Extract the (x, y) coordinate from the center of the cell holding the provided text.  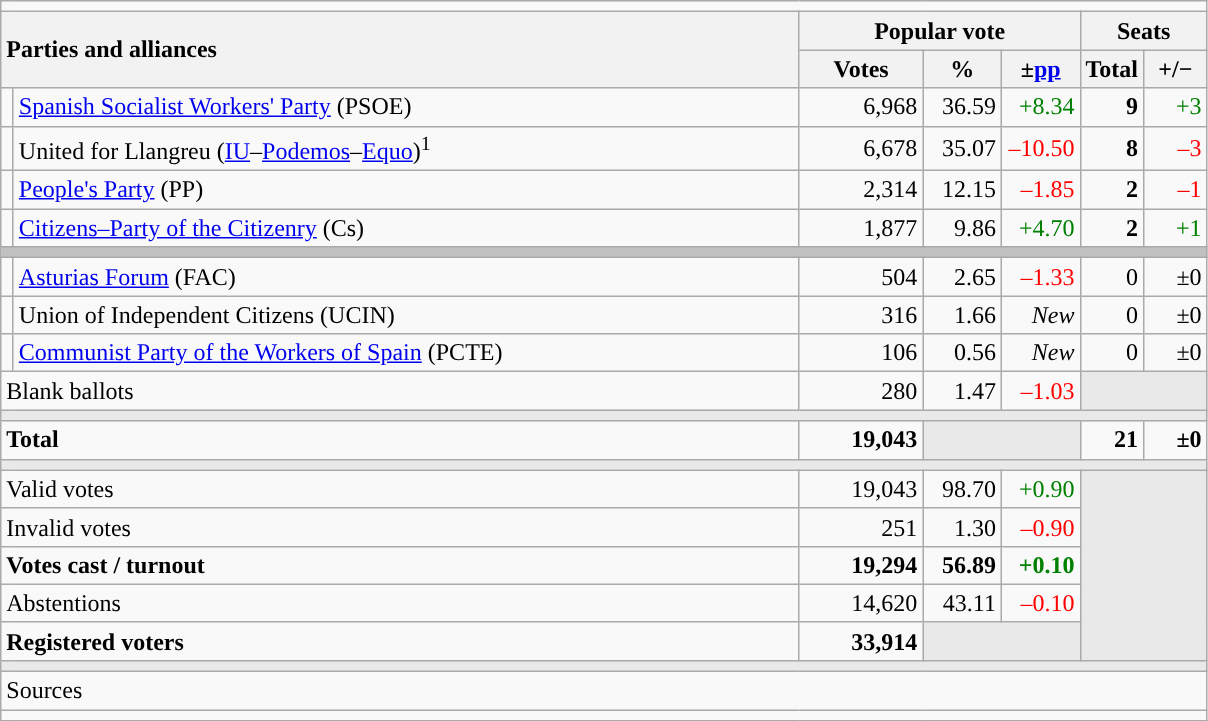
Union of Independent Citizens (UCIN) (406, 315)
98.70 (962, 489)
Asturias Forum (FAC) (406, 277)
33,914 (861, 641)
±pp (1040, 69)
6,968 (861, 107)
9.86 (962, 228)
2.65 (962, 277)
Seats (1144, 31)
Communist Party of the Workers of Spain (PCTE) (406, 353)
Invalid votes (400, 527)
Votes (861, 69)
Citizens–Party of the Citizenry (Cs) (406, 228)
–1.85 (1040, 190)
Abstentions (400, 603)
36.59 (962, 107)
–0.90 (1040, 527)
6,678 (861, 148)
14,620 (861, 603)
–1.33 (1040, 277)
+1 (1176, 228)
People's Party (PP) (406, 190)
+/− (1176, 69)
106 (861, 353)
United for Llangreu (IU–Podemos–Equo)1 (406, 148)
+3 (1176, 107)
56.89 (962, 565)
–10.50 (1040, 148)
280 (861, 391)
1,877 (861, 228)
0.56 (962, 353)
+4.70 (1040, 228)
–0.10 (1040, 603)
–3 (1176, 148)
35.07 (962, 148)
21 (1112, 440)
Valid votes (400, 489)
Registered voters (400, 641)
% (962, 69)
43.11 (962, 603)
12.15 (962, 190)
–1.03 (1040, 391)
251 (861, 527)
19,294 (861, 565)
316 (861, 315)
504 (861, 277)
1.30 (962, 527)
Popular vote (940, 31)
Parties and alliances (400, 50)
+0.10 (1040, 565)
+8.34 (1040, 107)
8 (1112, 148)
–1 (1176, 190)
Sources (604, 691)
Spanish Socialist Workers' Party (PSOE) (406, 107)
1.66 (962, 315)
Blank ballots (400, 391)
9 (1112, 107)
Votes cast / turnout (400, 565)
+0.90 (1040, 489)
1.47 (962, 391)
2,314 (861, 190)
